For the text-containing cell, return its midpoint in (x, y) coordinate format. 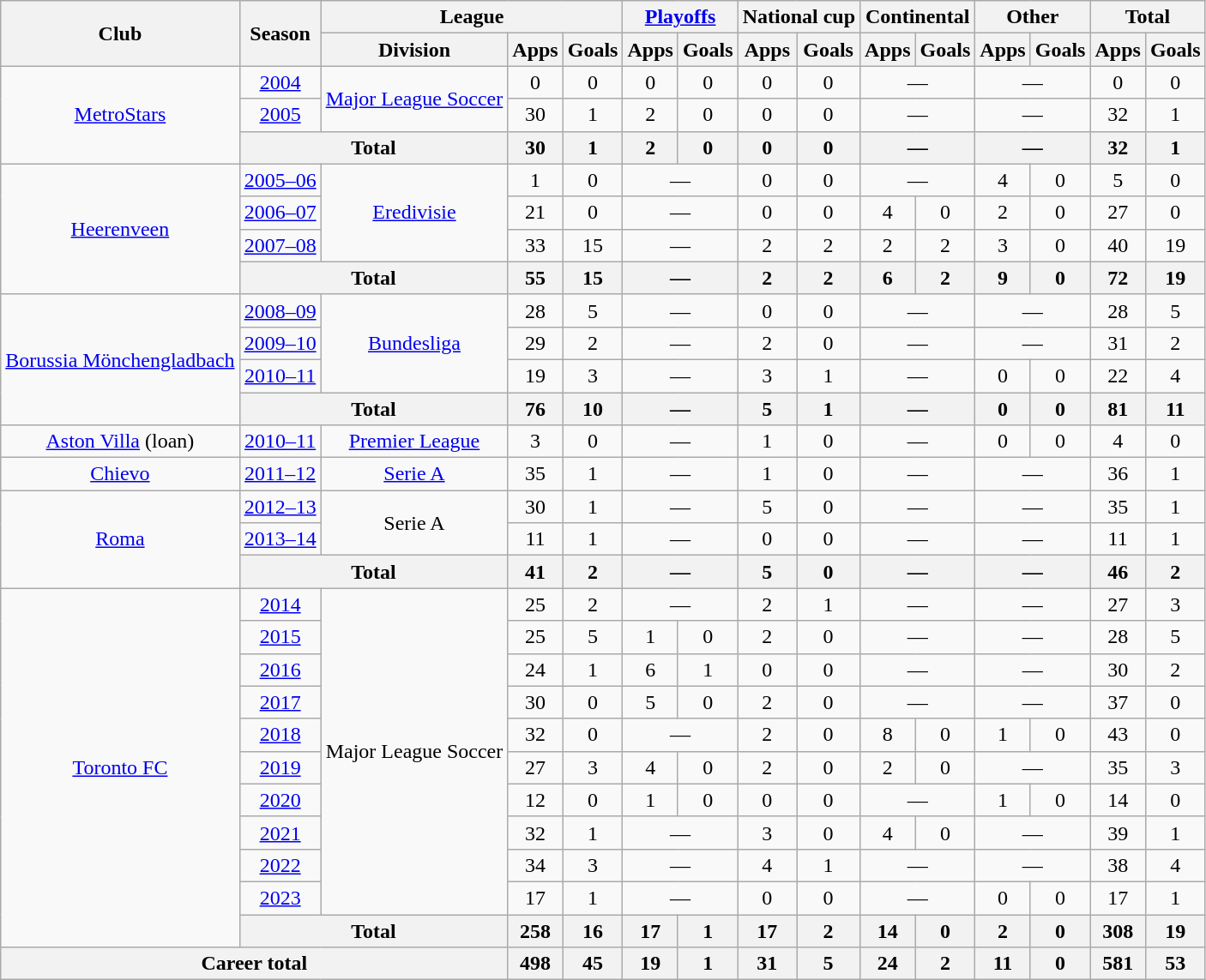
581 (1118, 964)
Bundesliga (414, 343)
Continental (918, 17)
2004 (280, 82)
Chievo (120, 474)
38 (1118, 865)
2013–14 (280, 539)
46 (1118, 572)
81 (1118, 409)
Career total (254, 964)
29 (535, 343)
76 (535, 409)
2022 (280, 865)
36 (1118, 474)
16 (593, 930)
40 (1118, 245)
2006–07 (280, 213)
Premier League (414, 442)
Heerenveen (120, 229)
33 (535, 245)
12 (535, 800)
2023 (280, 898)
22 (1118, 376)
Club (120, 33)
43 (1118, 735)
9 (1003, 278)
41 (535, 572)
2009–10 (280, 343)
21 (535, 213)
Roma (120, 539)
MetroStars (120, 115)
2008–09 (280, 310)
498 (535, 964)
Toronto FC (120, 768)
Season (280, 33)
53 (1175, 964)
2015 (280, 637)
34 (535, 865)
Other (1033, 17)
37 (1118, 702)
2005 (280, 115)
308 (1118, 930)
72 (1118, 278)
National cup (799, 17)
258 (535, 930)
55 (535, 278)
2014 (280, 604)
2005–06 (280, 180)
45 (593, 964)
2012–13 (280, 507)
8 (888, 735)
2007–08 (280, 245)
39 (1118, 833)
2017 (280, 702)
2021 (280, 833)
2019 (280, 767)
Aston Villa (loan) (120, 442)
10 (593, 409)
2016 (280, 670)
Eredivisie (414, 213)
2011–12 (280, 474)
2018 (280, 735)
Division (414, 50)
Borussia Mönchengladbach (120, 359)
League (472, 17)
2020 (280, 800)
Playoffs (680, 17)
